Determine the (x, y) coordinate at the center of the cell enclosing the given text.  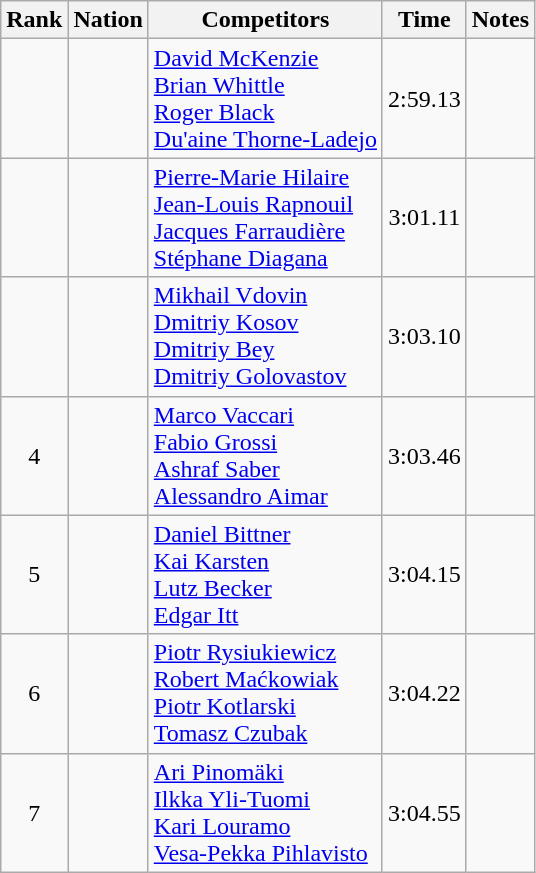
Rank (34, 20)
3:04.15 (424, 574)
Mikhail VdovinDmitriy KosovDmitriy BeyDmitriy Golovastov (265, 336)
4 (34, 456)
Competitors (265, 20)
5 (34, 574)
Time (424, 20)
6 (34, 694)
Daniel BittnerKai KarstenLutz BeckerEdgar Itt (265, 574)
3:04.55 (424, 812)
7 (34, 812)
Pierre-Marie HilaireJean-Louis RapnouilJacques FarraudièreStéphane Diagana (265, 218)
2:59.13 (424, 98)
Ari PinomäkiIlkka Yli-TuomiKari LouramoVesa-Pekka Pihlavisto (265, 812)
Nation (108, 20)
Piotr RysiukiewiczRobert MaćkowiakPiotr KotlarskiTomasz Czubak (265, 694)
3:03.46 (424, 456)
David McKenzieBrian WhittleRoger BlackDu'aine Thorne-Ladejo (265, 98)
Marco VaccariFabio GrossiAshraf SaberAlessandro Aimar (265, 456)
3:04.22 (424, 694)
3:03.10 (424, 336)
3:01.11 (424, 218)
Notes (500, 20)
